Provide the [X, Y] coordinate of the cell's center where the given text is located.  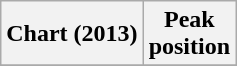
Peakposition [189, 34]
Chart (2013) [72, 34]
